Capture the cell that displays the provided text and extract its [X, Y] central coordinate. 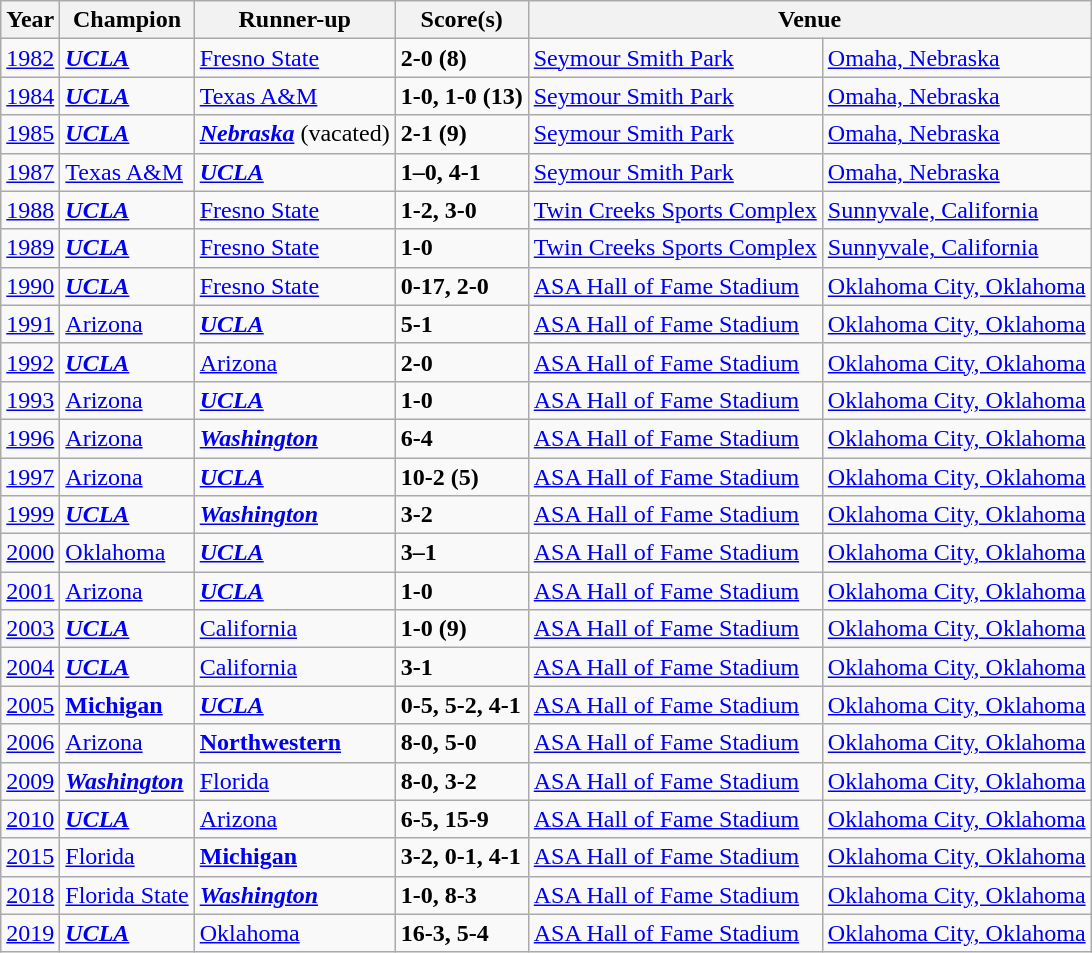
Northwestern [294, 743]
2003 [30, 629]
6-4 [462, 438]
Champion [127, 20]
Venue [810, 20]
2005 [30, 705]
1990 [30, 286]
1982 [30, 58]
1985 [30, 134]
1997 [30, 477]
Year [30, 20]
1991 [30, 324]
2-1 (9) [462, 134]
0-5, 5-2, 4-1 [462, 705]
Nebraska (vacated) [294, 134]
1–0, 4-1 [462, 172]
1988 [30, 210]
0-17, 2-0 [462, 286]
Florida State [127, 895]
1-2, 3-0 [462, 210]
1999 [30, 515]
2009 [30, 781]
2018 [30, 895]
1996 [30, 438]
2015 [30, 857]
2010 [30, 819]
3-2, 0-1, 4-1 [462, 857]
1-0, 1-0 (13) [462, 96]
2004 [30, 667]
5-1 [462, 324]
2-0 (8) [462, 58]
3-2 [462, 515]
2000 [30, 553]
1-0 (9) [462, 629]
2019 [30, 933]
6-5, 15-9 [462, 819]
Runner-up [294, 20]
8-0, 3-2 [462, 781]
1984 [30, 96]
3–1 [462, 553]
Score(s) [462, 20]
10-2 (5) [462, 477]
16-3, 5-4 [462, 933]
1987 [30, 172]
2006 [30, 743]
1992 [30, 362]
3-1 [462, 667]
1989 [30, 248]
2001 [30, 591]
2-0 [462, 362]
1993 [30, 400]
1-0, 8-3 [462, 895]
8-0, 5-0 [462, 743]
